From the cell containing the given text, extract its center point as (x, y) coordinate. 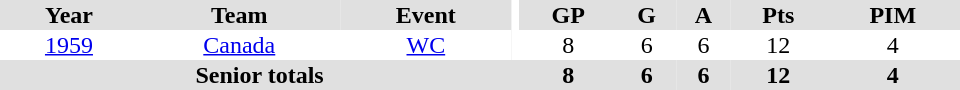
GP (568, 15)
Event (426, 15)
1959 (69, 45)
WC (426, 45)
PIM (893, 15)
Year (69, 15)
Pts (778, 15)
Team (240, 15)
Senior totals (260, 75)
A (704, 15)
Canada (240, 45)
G (646, 15)
